Find where the given text appears and provide that cell's center as (x, y) coordinate. 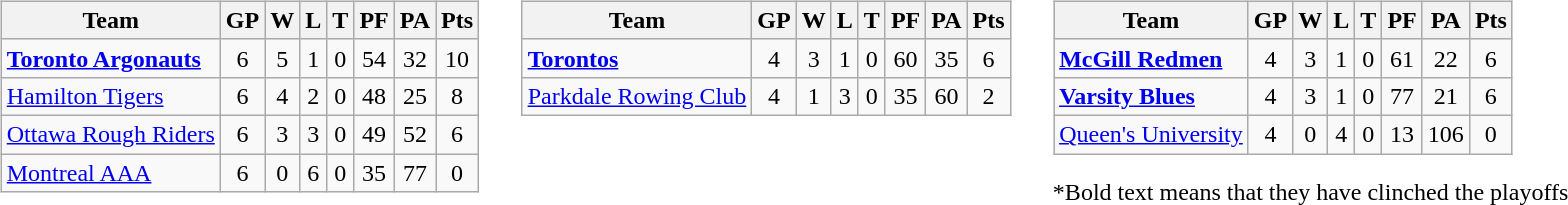
106 (1446, 134)
52 (414, 134)
Torontos (637, 58)
22 (1446, 58)
Toronto Argonauts (110, 58)
10 (458, 58)
McGill Redmen (1152, 58)
21 (1446, 96)
Parkdale Rowing Club (637, 96)
8 (458, 96)
32 (414, 58)
25 (414, 96)
Hamilton Tigers (110, 96)
61 (1402, 58)
Queen's University (1152, 134)
Montreal AAA (110, 173)
Varsity Blues (1152, 96)
48 (374, 96)
13 (1402, 134)
Ottawa Rough Riders (110, 134)
49 (374, 134)
54 (374, 58)
5 (282, 58)
